Pinpoint the cell where the given text exists, returning its [X, Y] midpoint coordinate. 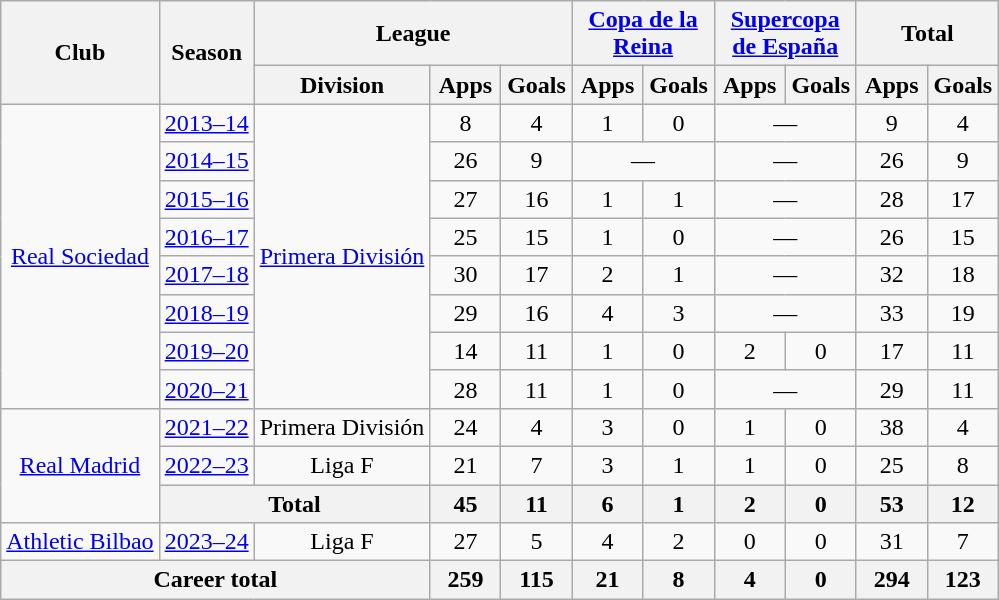
Real Sociedad [80, 256]
Real Madrid [80, 465]
53 [892, 503]
123 [962, 580]
32 [892, 275]
2019–20 [206, 351]
38 [892, 427]
30 [466, 275]
Copa de la Reina [643, 34]
Division [342, 85]
19 [962, 313]
45 [466, 503]
2018–19 [206, 313]
31 [892, 542]
2013–14 [206, 123]
2017–18 [206, 275]
2021–22 [206, 427]
294 [892, 580]
2015–16 [206, 199]
2023–24 [206, 542]
2016–17 [206, 237]
League [413, 34]
Season [206, 52]
12 [962, 503]
Career total [216, 580]
Athletic Bilbao [80, 542]
115 [536, 580]
18 [962, 275]
2020–21 [206, 389]
259 [466, 580]
6 [608, 503]
2014–15 [206, 161]
14 [466, 351]
Supercopa de España [785, 34]
5 [536, 542]
33 [892, 313]
Club [80, 52]
2022–23 [206, 465]
24 [466, 427]
